For the text-containing cell, return its midpoint in [x, y] coordinate format. 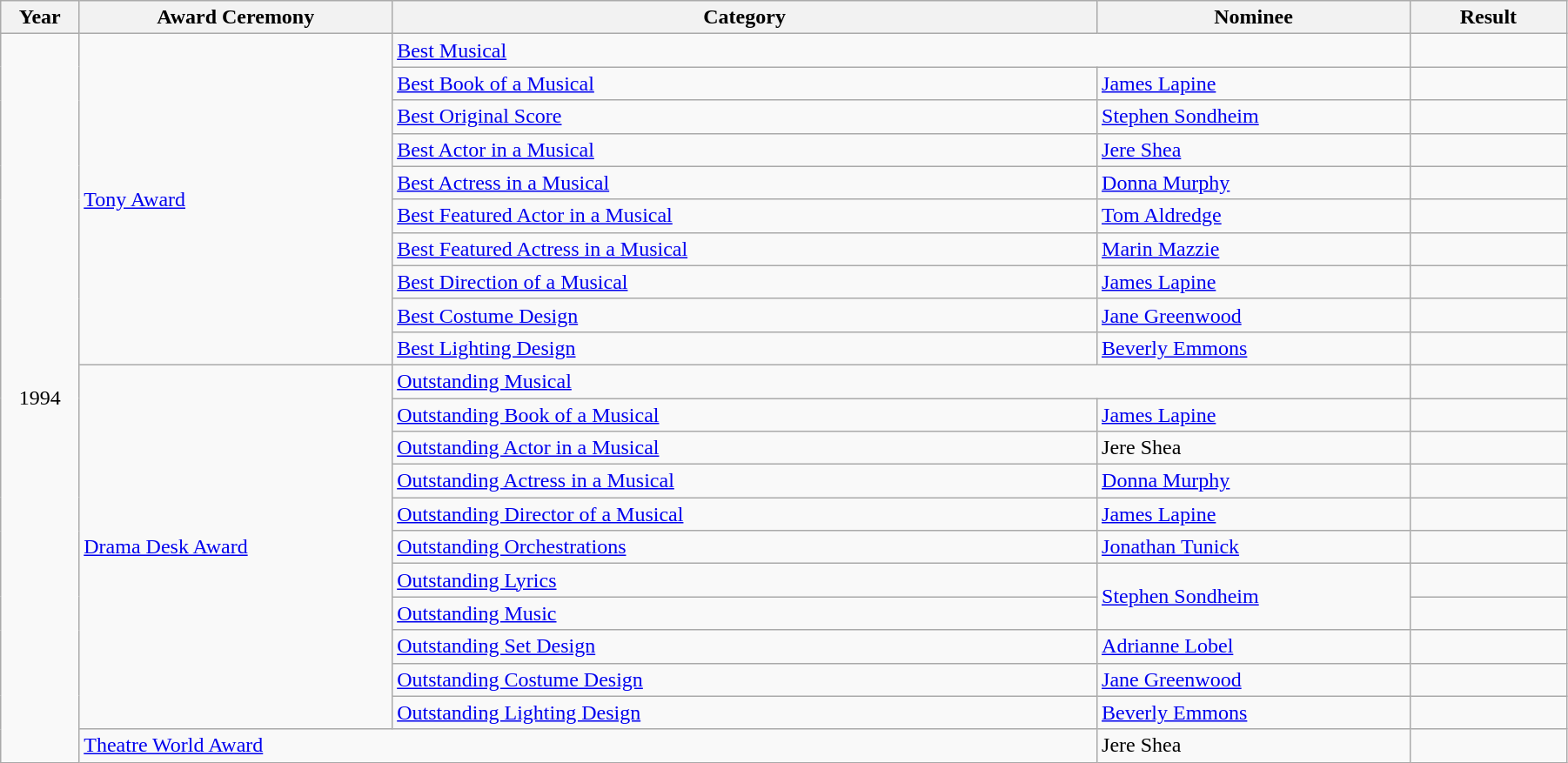
Tony Award [236, 200]
Best Costume Design [745, 315]
Outstanding Orchestrations [745, 547]
Outstanding Musical [901, 381]
Outstanding Actress in a Musical [745, 481]
Nominee [1254, 17]
Best Actress in a Musical [745, 183]
Outstanding Director of a Musical [745, 514]
Best Featured Actor in a Musical [745, 216]
Marin Mazzie [1254, 249]
Tom Aldredge [1254, 216]
Outstanding Book of a Musical [745, 415]
Adrianne Lobel [1254, 646]
Year [40, 17]
Best Featured Actress in a Musical [745, 249]
Best Musical [901, 50]
Award Ceremony [236, 17]
Best Direction of a Musical [745, 282]
Outstanding Lyrics [745, 580]
1994 [40, 398]
Drama Desk Award [236, 546]
Category [745, 17]
Outstanding Lighting Design [745, 713]
Outstanding Music [745, 613]
Best Actor in a Musical [745, 150]
Best Lighting Design [745, 348]
Outstanding Actor in a Musical [745, 448]
Result [1488, 17]
Jonathan Tunick [1254, 547]
Outstanding Costume Design [745, 679]
Best Book of a Musical [745, 84]
Best Original Score [745, 117]
Theatre World Award [588, 746]
Outstanding Set Design [745, 646]
